Capture the cell that displays the provided text and extract its (X, Y) central coordinate. 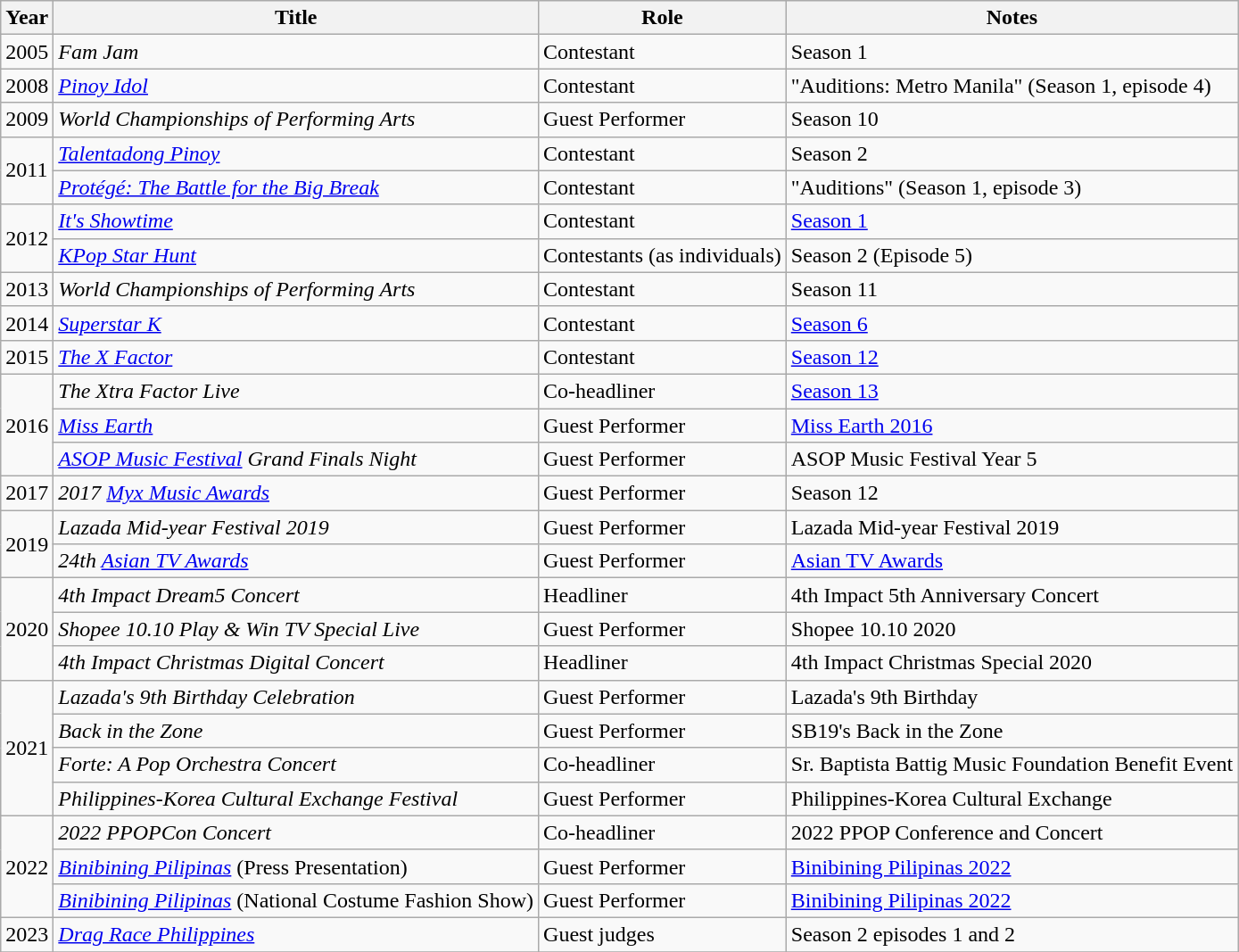
The X Factor (296, 357)
Miss Earth 2016 (1012, 426)
Lazada's 9th Birthday (1012, 697)
2017 (27, 493)
Contestants (as individuals) (663, 255)
SB19's Back in the Zone (1012, 731)
Pinoy Idol (296, 86)
KPop Star Hunt (296, 255)
Season 2 (1012, 153)
ASOP Music Festival Year 5 (1012, 459)
2008 (27, 86)
4th Impact Christmas Special 2020 (1012, 663)
ASOP Music Festival Grand Finals Night (296, 459)
Season 11 (1012, 289)
2022 (27, 866)
Asian TV Awards (1012, 561)
Back in the Zone (296, 731)
Shopee 10.10 Play & Win TV Special Live (296, 629)
Season 2 episodes 1 and 2 (1012, 934)
Notes (1012, 18)
2022 PPOPCon Concert (296, 832)
2021 (27, 748)
4th Impact Christmas Digital Concert (296, 663)
2022 PPOP Conference and Concert (1012, 832)
2019 (27, 544)
2011 (27, 170)
Binibining Pilipinas (National Costume Fashion Show) (296, 900)
Year (27, 18)
2012 (27, 238)
2020 (27, 629)
Drag Race Philippines (296, 934)
Season 2 (Episode 5) (1012, 255)
2016 (27, 425)
Philippines-Korea Cultural Exchange Festival (296, 799)
Miss Earth (296, 426)
2013 (27, 289)
Superstar K (296, 323)
Fam Jam (296, 52)
2015 (27, 357)
The Xtra Factor Live (296, 391)
Forte: A Pop Orchestra Concert (296, 765)
Philippines-Korea Cultural Exchange (1012, 799)
Title (296, 18)
2009 (27, 120)
4th Impact 5th Anniversary Concert (1012, 595)
"Auditions" (Season 1, episode 3) (1012, 187)
Guest judges (663, 934)
2023 (27, 934)
Season 13 (1012, 391)
Shopee 10.10 2020 (1012, 629)
Season 6 (1012, 323)
"Auditions: Metro Manila" (Season 1, episode 4) (1012, 86)
Role (663, 18)
2014 (27, 323)
4th Impact Dream5 Concert (296, 595)
Lazada's 9th Birthday Celebration (296, 697)
24th Asian TV Awards (296, 561)
2017 Myx Music Awards (296, 493)
Protégé: The Battle for the Big Break (296, 187)
Season 10 (1012, 120)
Binibining Pilipinas (Press Presentation) (296, 866)
Talentadong Pinoy (296, 153)
It's Showtime (296, 221)
Sr. Baptista Battig Music Foundation Benefit Event (1012, 765)
2005 (27, 52)
